Provide the [x, y] coordinate of the cell's center where the given text is located.  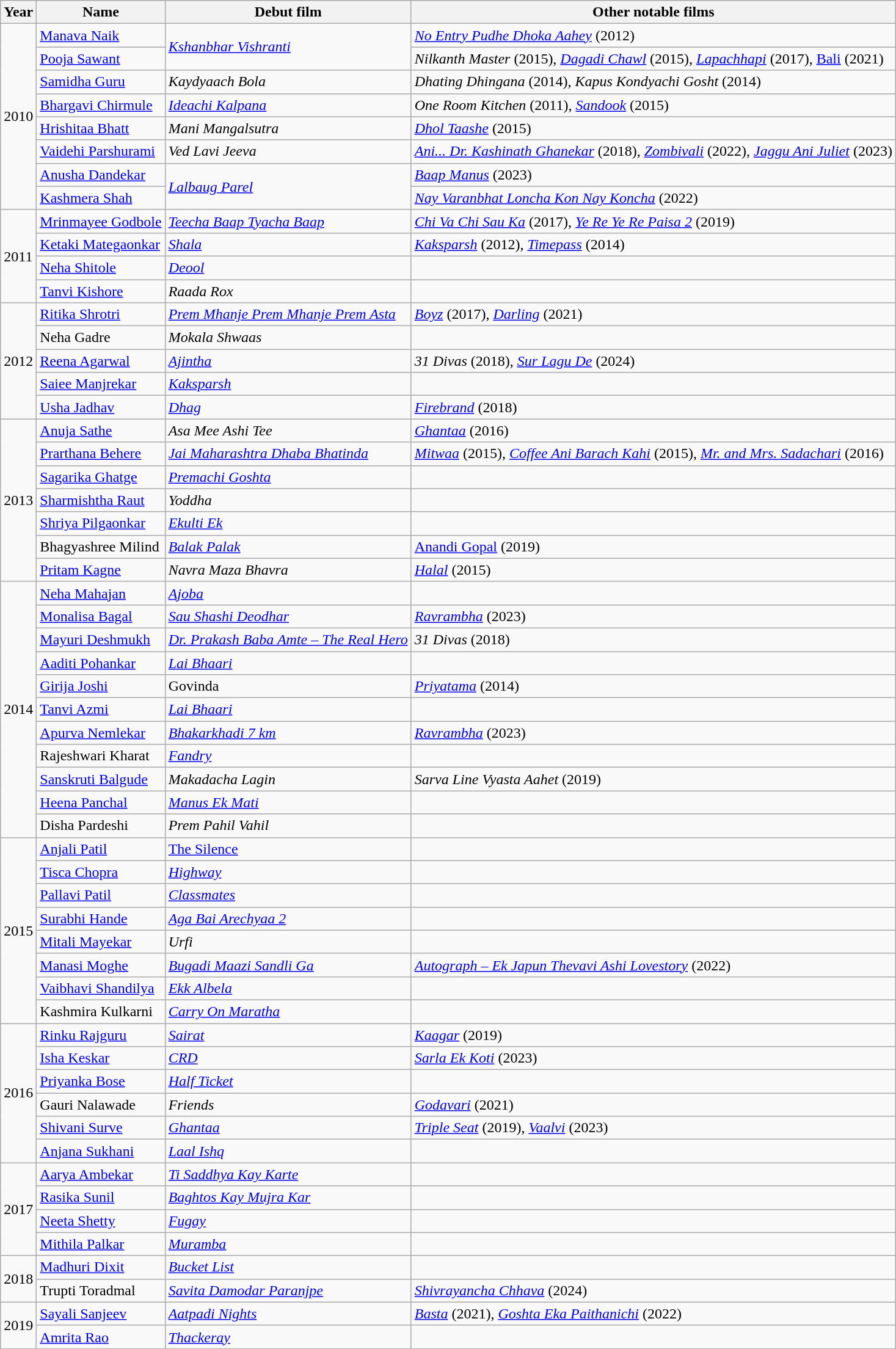
Ketaki Mategaonkar [101, 244]
Ghantaa (2016) [654, 431]
Gauri Nalawade [101, 1105]
Anandi Gopal (2019) [654, 547]
Mitali Mayekar [101, 942]
Nilkanth Master (2015), Dagadi Chawl (2015), Lapachhapi (2017), Bali (2021) [654, 59]
Mayuri Deshmukh [101, 639]
Chi Va Chi Sau Ka (2017), Ye Re Ye Re Paisa 2 (2019) [654, 221]
Baap Manus (2023) [654, 175]
Kashmira Kulkarni [101, 1011]
Dhating Dhingana (2014), Kapus Kondyachi Gosht (2014) [654, 82]
Tanvi Azmi [101, 710]
Manava Naik [101, 35]
Tanvi Kishore [101, 291]
Friends [288, 1105]
Aatpadi Nights [288, 1314]
Anusha Dandekar [101, 175]
31 Divas (2018) [654, 639]
Basta (2021), Goshta Eka Paithanichi (2022) [654, 1314]
Sagarika Ghatge [101, 477]
Makadacha Lagin [288, 779]
Autograph – Ek Japun Thevavi Ashi Lovestory (2022) [654, 965]
Ani... Dr. Kashinath Ghanekar (2018), Zombivali (2022), Jaggu Ani Juliet (2023) [654, 151]
Pooja Sawant [101, 59]
No Entry Pudhe Dhoka Aahey (2012) [654, 35]
Ekulti Ek [288, 523]
2019 [18, 1325]
Vaibhavi Shandilya [101, 988]
2015 [18, 930]
2012 [18, 361]
Prem Mhanje Prem Mhanje Prem Asta [288, 315]
Deool [288, 267]
Firebrand (2018) [654, 407]
Fugay [288, 1221]
Thackeray [288, 1337]
Ajintha [288, 361]
Shala [288, 244]
2011 [18, 256]
Kaksparsh [288, 384]
Rasika Sunil [101, 1198]
Prarthana Behere [101, 454]
Apurva Nemlekar [101, 733]
2017 [18, 1209]
Mani Mangalsutra [288, 128]
Lalbaug Parel [288, 186]
2016 [18, 1093]
Samidha Guru [101, 82]
Neha Shitole [101, 267]
Carry On Maratha [288, 1011]
Highway [288, 872]
Shivani Surve [101, 1128]
Neeta Shetty [101, 1221]
Sharmishtha Raut [101, 500]
Mitwaa (2015), Coffee Ani Barach Kahi (2015), Mr. and Mrs. Sadachari (2016) [654, 454]
Hrishitaa Bhatt [101, 128]
Mrinmayee Godbole [101, 221]
Savita Damodar Paranjpe [288, 1290]
2014 [18, 710]
Mokala Shwaas [288, 338]
Kaksparsh (2012), Timepass (2014) [654, 244]
The Silence [288, 849]
Ideachi Kalpana [288, 105]
Heena Panchal [101, 802]
Year [18, 12]
Sau Shashi Deodhar [288, 616]
Anjali Patil [101, 849]
Neha Mahajan [101, 593]
Tisca Chopra [101, 872]
Madhuri Dixit [101, 1267]
Sarva Line Vyasta Aahet (2019) [654, 779]
Fandry [288, 756]
Name [101, 12]
Pritam Kagne [101, 570]
Sanskruti Balgude [101, 779]
Bhakarkhadi 7 km [288, 733]
Priyatama (2014) [654, 686]
Laal Ishq [288, 1151]
Sairat [288, 1035]
Sayali Sanjeev [101, 1314]
Amrita Rao [101, 1337]
Trupti Toradmal [101, 1290]
Aarya Ambekar [101, 1174]
Bhagyashree Milind [101, 547]
Pallavi Patil [101, 895]
Sarla Ek Koti (2023) [654, 1058]
Ekk Albela [288, 988]
Nay Varanbhat Loncha Kon Nay Koncha (2022) [654, 198]
Bugadi Maazi Sandli Ga [288, 965]
Dhol Taashe (2015) [654, 128]
Ritika Shrotri [101, 315]
One Room Kitchen (2011), Sandook (2015) [654, 105]
Girija Joshi [101, 686]
31 Divas (2018), Sur Lagu De (2024) [654, 361]
Premachi Goshta [288, 477]
Bucket List [288, 1267]
Shriya Pilgaonkar [101, 523]
Debut film [288, 12]
Anjana Sukhani [101, 1151]
Rinku Rajguru [101, 1035]
2010 [18, 117]
Rajeshwari Kharat [101, 756]
Kaagar (2019) [654, 1035]
Saiee Manjrekar [101, 384]
Surabhi Hande [101, 918]
Teecha Baap Tyacha Baap [288, 221]
Anuja Sathe [101, 431]
Disha Pardeshi [101, 826]
Ti Saddhya Kay Karte [288, 1174]
Boyz (2017), Darling (2021) [654, 315]
Other notable films [654, 12]
Kashmera Shah [101, 198]
Classmates [288, 895]
Isha Keskar [101, 1058]
2013 [18, 500]
Monalisa Bagal [101, 616]
Balak Palak [288, 547]
Baghtos Kay Mujra Kar [288, 1198]
Prem Pahil Vahil [288, 826]
Shivrayancha Chhava (2024) [654, 1290]
Halal (2015) [654, 570]
CRD [288, 1058]
Aga Bai Arechyaa 2 [288, 918]
Kshanbhar Vishranti [288, 47]
Godavari (2021) [654, 1105]
Jai Maharashtra Dhaba Bhatinda [288, 454]
Navra Maza Bhavra [288, 570]
Manus Ek Mati [288, 802]
Urfi [288, 942]
Aaditi Pohankar [101, 663]
Neha Gadre [101, 338]
Mithila Palkar [101, 1244]
Reena Agarwal [101, 361]
Raada Rox [288, 291]
Kaydyaach Bola [288, 82]
Yoddha [288, 500]
Ajoba [288, 593]
Bhargavi Chirmule [101, 105]
Manasi Moghe [101, 965]
Vaidehi Parshurami [101, 151]
Dhag [288, 407]
Triple Seat (2019), Vaalvi (2023) [654, 1128]
Ghantaa [288, 1128]
Muramba [288, 1244]
Dr. Prakash Baba Amte – The Real Hero [288, 639]
Usha Jadhav [101, 407]
Ved Lavi Jeeva [288, 151]
2018 [18, 1279]
Govinda [288, 686]
Asa Mee Ashi Tee [288, 431]
Half Ticket [288, 1082]
Priyanka Bose [101, 1082]
